Return [X, Y] of the center of cell containing provided text 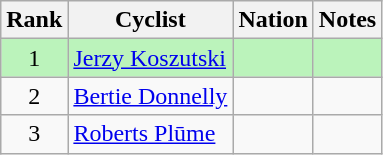
2 [34, 96]
1 [34, 58]
Roberts Plūme [150, 134]
Rank [34, 20]
Cyclist [150, 20]
Bertie Donnelly [150, 96]
Notes [347, 20]
Jerzy Koszutski [150, 58]
Nation [273, 20]
3 [34, 134]
